Locate the cell with the specified text and output its [X, Y] center coordinate. 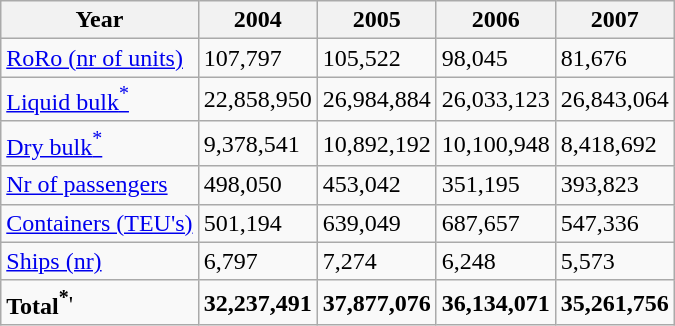
6,797 [258, 261]
81,676 [614, 58]
2007 [614, 20]
105,522 [376, 58]
8,418,692 [614, 144]
7,274 [376, 261]
6,248 [496, 261]
22,858,950 [258, 100]
32,237,491 [258, 302]
498,050 [258, 185]
639,049 [376, 223]
26,984,884 [376, 100]
2005 [376, 20]
547,336 [614, 223]
Ships (nr) [100, 261]
10,892,192 [376, 144]
2006 [496, 20]
98,045 [496, 58]
Liquid bulk* [100, 100]
10,100,948 [496, 144]
Nr of passengers [100, 185]
9,378,541 [258, 144]
501,194 [258, 223]
Year [100, 20]
453,042 [376, 185]
687,657 [496, 223]
RoRo (nr of units) [100, 58]
26,843,064 [614, 100]
2004 [258, 20]
5,573 [614, 261]
35,261,756 [614, 302]
393,823 [614, 185]
351,195 [496, 185]
Dry bulk* [100, 144]
Containers (TEU's) [100, 223]
Total*' [100, 302]
37,877,076 [376, 302]
107,797 [258, 58]
26,033,123 [496, 100]
36,134,071 [496, 302]
